Search for the cell housing the specified text and yield its [x, y] center coordinate. 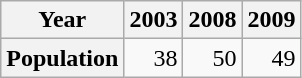
2009 [272, 20]
2008 [212, 20]
2003 [154, 20]
38 [154, 58]
Population [62, 58]
49 [272, 58]
50 [212, 58]
Year [62, 20]
